Extract the [X, Y] coordinate from the center of the cell holding the provided text.  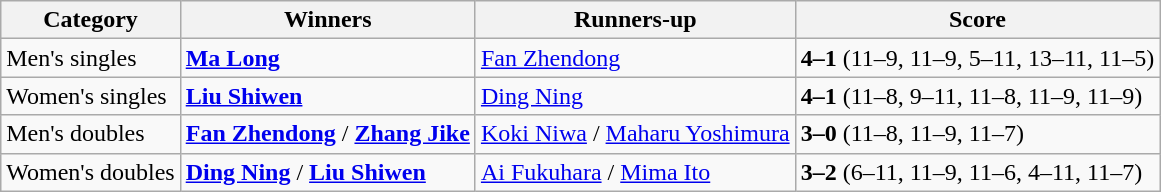
Winners [328, 20]
Liu Shiwen [328, 96]
Women's doubles [90, 172]
4–1 (11–9, 11–9, 5–11, 13–11, 11–5) [978, 58]
Women's singles [90, 96]
3–2 (6–11, 11–9, 11–6, 4–11, 11–7) [978, 172]
Category [90, 20]
Ma Long [328, 58]
Ding Ning / Liu Shiwen [328, 172]
4–1 (11–8, 9–11, 11–8, 11–9, 11–9) [978, 96]
3–0 (11–8, 11–9, 11–7) [978, 134]
Runners-up [635, 20]
Koki Niwa / Maharu Yoshimura [635, 134]
Men's singles [90, 58]
Fan Zhendong [635, 58]
Ai Fukuhara / Mima Ito [635, 172]
Men's doubles [90, 134]
Ding Ning [635, 96]
Score [978, 20]
Fan Zhendong / Zhang Jike [328, 134]
